Extract the (x, y) coordinate from the center of the cell holding the provided text.  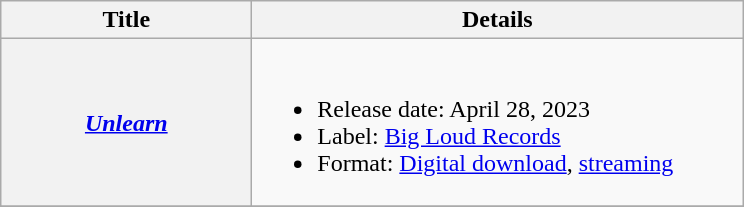
Details (498, 20)
Unlearn (126, 122)
Title (126, 20)
Release date: April 28, 2023Label: Big Loud RecordsFormat: Digital download, streaming (498, 122)
